Scan for the cell matching the given text and deliver its (X, Y) coordinate at center. 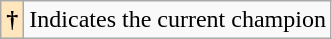
Indicates the current champion (178, 20)
† (12, 20)
